Detect which cell encompasses the target text, then output its (x, y) center coordinate. 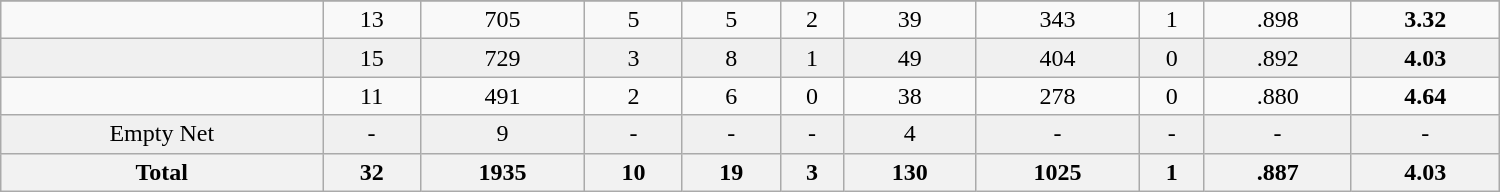
1025 (1057, 172)
38 (910, 96)
6 (731, 96)
.892 (1278, 58)
3.32 (1425, 20)
Empty Net (162, 134)
39 (910, 20)
.898 (1278, 20)
8 (731, 58)
130 (910, 172)
19 (731, 172)
1935 (502, 172)
Total (162, 172)
491 (502, 96)
32 (372, 172)
343 (1057, 20)
11 (372, 96)
10 (634, 172)
.880 (1278, 96)
404 (1057, 58)
15 (372, 58)
13 (372, 20)
705 (502, 20)
.887 (1278, 172)
49 (910, 58)
729 (502, 58)
278 (1057, 96)
4 (910, 134)
9 (502, 134)
4.64 (1425, 96)
